Extract the [X, Y] coordinate from the center of the cell holding the provided text.  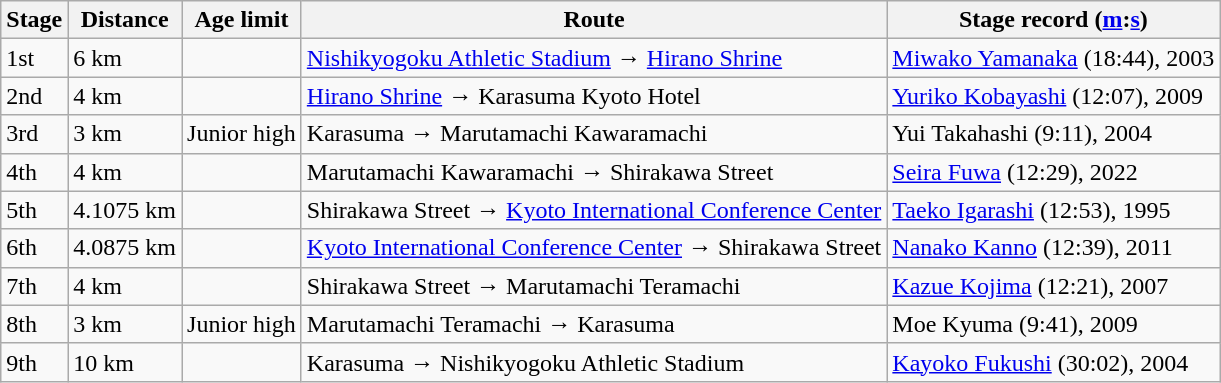
Shirakawa Street → Kyoto International Conference Center [594, 210]
Taeko Igarashi (12:53), 1995 [1054, 210]
6th [34, 248]
Stage record (m:s) [1054, 20]
9th [34, 362]
2nd [34, 96]
Moe Kyuma (9:41), 2009 [1054, 324]
4.1075 km [125, 210]
Yuriko Kobayashi (12:07), 2009 [1054, 96]
Marutamachi Teramachi → Karasuma [594, 324]
Kazue Kojima (12:21), 2007 [1054, 286]
Yui Takahashi (9:11), 2004 [1054, 134]
4th [34, 172]
6 km [125, 58]
4.0875 km [125, 248]
Seira Fuwa (12:29), 2022 [1054, 172]
Karasuma → Nishikyogoku Athletic Stadium [594, 362]
1st [34, 58]
Nishikyogoku Athletic Stadium → Hirano Shrine [594, 58]
Karasuma → Marutamachi Kawaramachi [594, 134]
Route [594, 20]
Miwako Yamanaka (18:44), 2003 [1054, 58]
Marutamachi Kawaramachi → Shirakawa Street [594, 172]
5th [34, 210]
Age limit [242, 20]
Shirakawa Street → Marutamachi Teramachi [594, 286]
7th [34, 286]
Kayoko Fukushi (30:02), 2004 [1054, 362]
Stage [34, 20]
10 km [125, 362]
Hirano Shrine → Karasuma Kyoto Hotel [594, 96]
3rd [34, 134]
Kyoto International Conference Center → Shirakawa Street [594, 248]
Nanako Kanno (12:39), 2011 [1054, 248]
8th [34, 324]
Distance [125, 20]
